For the text-containing cell, return its midpoint in [X, Y] coordinate format. 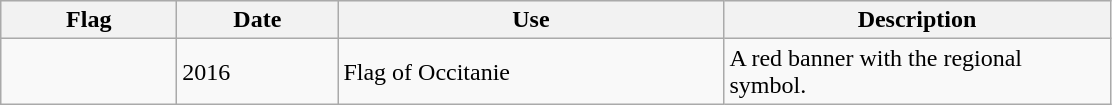
Flag of Occitanie [531, 72]
Flag [89, 20]
Description [917, 20]
Use [531, 20]
2016 [258, 72]
A red banner with the regional symbol. [917, 72]
Date [258, 20]
